Determine the (X, Y) coordinate at the center of the cell enclosing the given text.  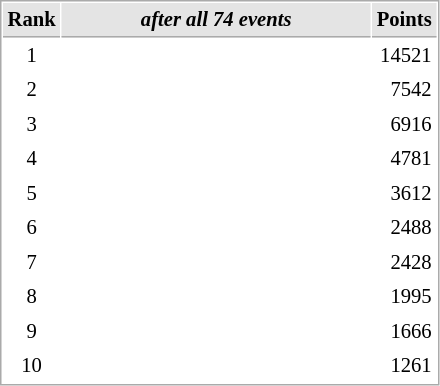
3 (32, 124)
8 (32, 296)
9 (32, 332)
4781 (404, 158)
1 (32, 56)
7542 (404, 90)
1261 (404, 366)
1666 (404, 332)
2488 (404, 228)
6916 (404, 124)
10 (32, 366)
6 (32, 228)
after all 74 events (216, 20)
2428 (404, 262)
1995 (404, 296)
5 (32, 194)
7 (32, 262)
Points (404, 20)
4 (32, 158)
3612 (404, 194)
14521 (404, 56)
2 (32, 90)
Rank (32, 20)
